Output the (x, y) coordinate of the center of the cell containing the given text.  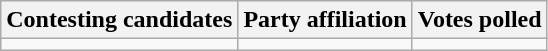
Party affiliation (325, 20)
Votes polled (480, 20)
Contesting candidates (120, 20)
